Return the [x, y] coordinate for the center point of the cell that contains the specified text.  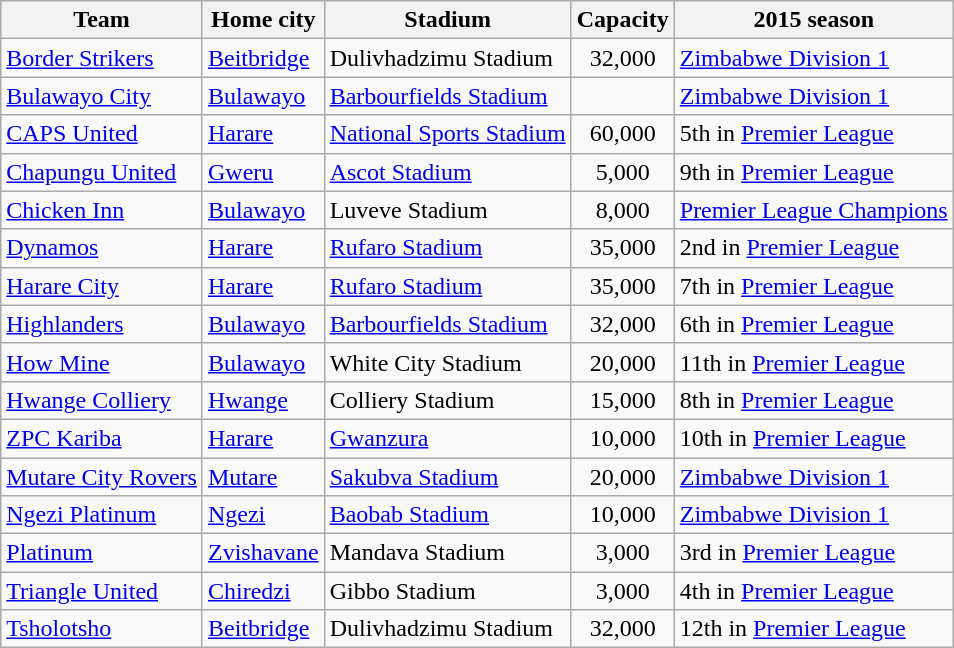
How Mine [102, 362]
Gwanzura [448, 438]
7th in Premier League [814, 286]
Sakubva Stadium [448, 477]
Platinum [102, 553]
Tsholotsho [102, 629]
ZPC Kariba [102, 438]
Colliery Stadium [448, 400]
Stadium [448, 20]
Ngezi [263, 515]
Team [102, 20]
Mutare City Rovers [102, 477]
Chicken Inn [102, 210]
Baobab Stadium [448, 515]
CAPS United [102, 134]
12th in Premier League [814, 629]
3rd in Premier League [814, 553]
White City Stadium [448, 362]
2015 season [814, 20]
Harare City [102, 286]
Dynamos [102, 248]
6th in Premier League [814, 324]
4th in Premier League [814, 591]
Triangle United [102, 591]
Highlanders [102, 324]
Gweru [263, 172]
Mandava Stadium [448, 553]
Hwange [263, 400]
Border Strikers [102, 58]
Home city [263, 20]
11th in Premier League [814, 362]
60,000 [622, 134]
15,000 [622, 400]
2nd in Premier League [814, 248]
5,000 [622, 172]
Luveve Stadium [448, 210]
10th in Premier League [814, 438]
Mutare [263, 477]
Gibbo Stadium [448, 591]
Chiredzi [263, 591]
Ngezi Platinum [102, 515]
5th in Premier League [814, 134]
8,000 [622, 210]
Zvishavane [263, 553]
Bulawayo City [102, 96]
8th in Premier League [814, 400]
Capacity [622, 20]
National Sports Stadium [448, 134]
Ascot Stadium [448, 172]
Premier League Champions [814, 210]
Hwange Colliery [102, 400]
Chapungu United [102, 172]
9th in Premier League [814, 172]
